Capture the cell that displays the provided text and extract its [X, Y] central coordinate. 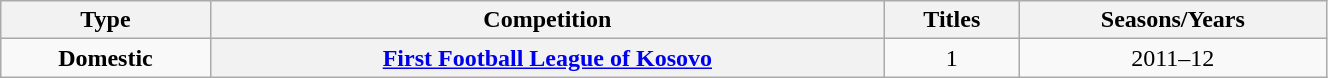
Type [106, 20]
2011–12 [1172, 58]
Seasons/Years [1172, 20]
Domestic [106, 58]
1 [952, 58]
First Football League of Kosovo [547, 58]
Titles [952, 20]
Competition [547, 20]
